Return the (X, Y) coordinate for the center point of the cell that contains the specified text.  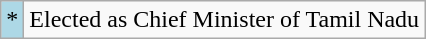
Elected as Chief Minister of Tamil Nadu (224, 20)
* (12, 20)
